Pinpoint the cell where the given text exists, returning its [x, y] midpoint coordinate. 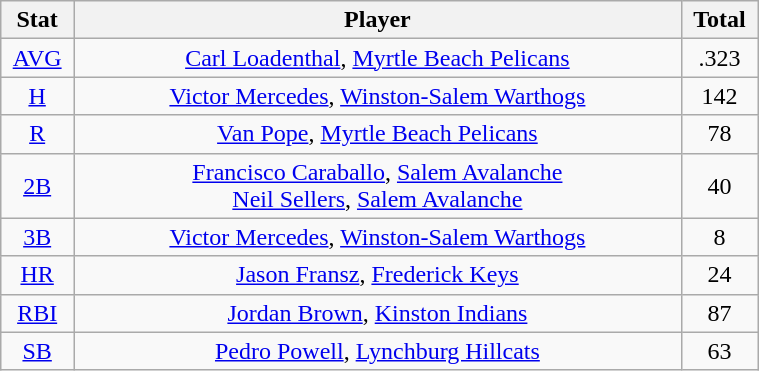
AVG [38, 58]
63 [719, 351]
40 [719, 186]
3B [38, 237]
RBI [38, 313]
H [38, 96]
24 [719, 275]
Jordan Brown, Kinston Indians [378, 313]
Stat [38, 20]
142 [719, 96]
Francisco Caraballo, Salem Avalanche Neil Sellers, Salem Avalanche [378, 186]
SB [38, 351]
Carl Loadenthal, Myrtle Beach Pelicans [378, 58]
87 [719, 313]
R [38, 134]
Van Pope, Myrtle Beach Pelicans [378, 134]
HR [38, 275]
Jason Fransz, Frederick Keys [378, 275]
Total [719, 20]
78 [719, 134]
Pedro Powell, Lynchburg Hillcats [378, 351]
Player [378, 20]
2B [38, 186]
.323 [719, 58]
8 [719, 237]
